Identify which cell holds the provided text, then report its (x, y) central coordinate. 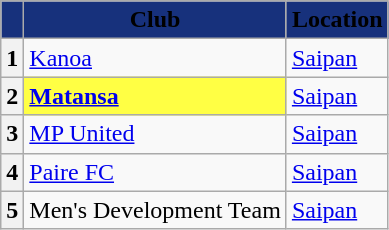
Paire FC (156, 172)
4 (12, 172)
Club (156, 20)
Kanoa (156, 58)
3 (12, 134)
2 (12, 96)
MP United (156, 134)
Men's Development Team (156, 210)
5 (12, 210)
1 (12, 58)
Matansa (156, 96)
Location (337, 20)
